Capture the cell that displays the provided text and extract its [x, y] central coordinate. 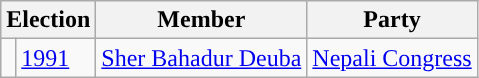
1991 [56, 58]
Nepali Congress [392, 58]
Sher Bahadur Deuba [202, 58]
Party [392, 20]
Election [48, 20]
Member [202, 20]
